Provide the (x, y) coordinate of the cell's center where the given text is located.  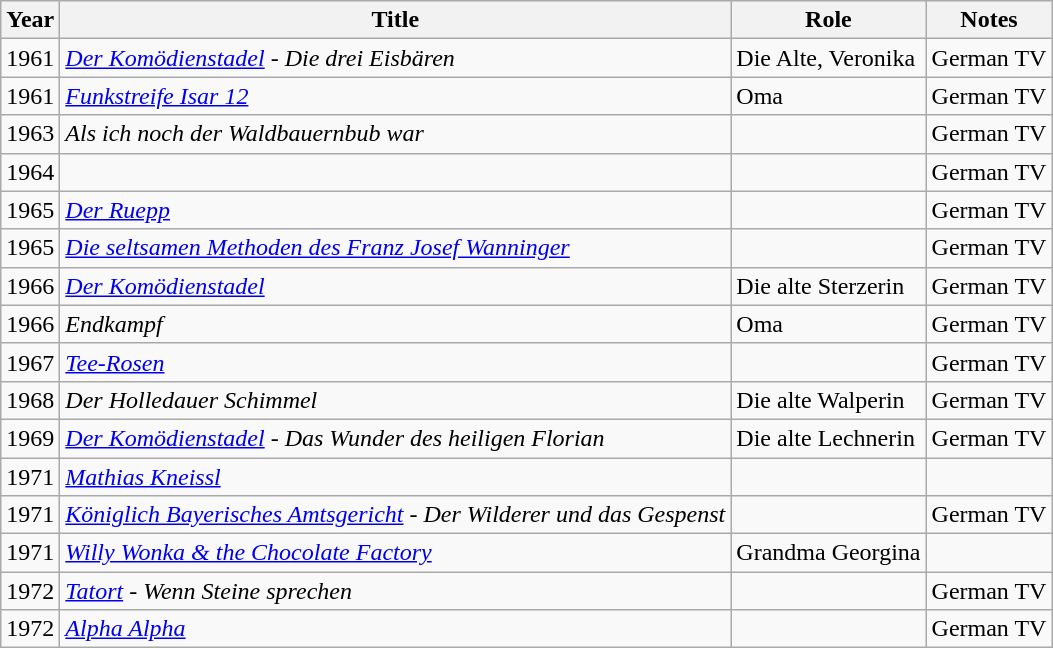
1967 (30, 362)
Der Komödienstadel (396, 286)
Tatort - Wenn Steine sprechen (396, 591)
Der Holledauer Schimmel (396, 400)
Der Ruepp (396, 210)
Willy Wonka & the Chocolate Factory (396, 553)
Role (828, 20)
1963 (30, 134)
Mathias Kneissl (396, 477)
1968 (30, 400)
1964 (30, 172)
Title (396, 20)
Die alte Sterzerin (828, 286)
Alpha Alpha (396, 629)
Tee-Rosen (396, 362)
Die seltsamen Methoden des Franz Josef Wanninger (396, 248)
Year (30, 20)
Die Alte, Veronika (828, 58)
Königlich Bayerisches Amtsgericht - Der Wilderer und das Gespenst (396, 515)
Notes (989, 20)
Grandma Georgina (828, 553)
Als ich noch der Waldbauernbub war (396, 134)
Der Komödienstadel - Die drei Eisbären (396, 58)
Die alte Lechnerin (828, 438)
Die alte Walperin (828, 400)
Endkampf (396, 324)
Funkstreife Isar 12 (396, 96)
1969 (30, 438)
Der Komödienstadel - Das Wunder des heiligen Florian (396, 438)
